Scan for the cell matching the given text and deliver its (X, Y) coordinate at center. 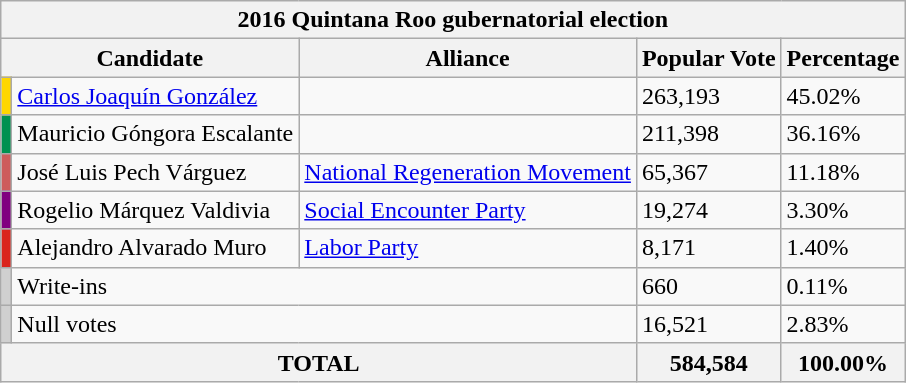
Labor Party (468, 248)
Mauricio Góngora Escalante (156, 134)
Candidate (150, 58)
Null votes (324, 324)
Rogelio Márquez Valdivia (156, 210)
100.00% (843, 362)
Popular Vote (708, 58)
Social Encounter Party (468, 210)
Carlos Joaquín González (156, 96)
1.40% (843, 248)
National Regeneration Movement (468, 172)
584,584 (708, 362)
2016 Quintana Roo gubernatorial election (453, 20)
Alejandro Alvarado Muro (156, 248)
8,171 (708, 248)
José Luis Pech Várguez (156, 172)
211,398 (708, 134)
2.83% (843, 324)
Write-ins (324, 286)
3.30% (843, 210)
263,193 (708, 96)
0.11% (843, 286)
16,521 (708, 324)
660 (708, 286)
45.02% (843, 96)
Percentage (843, 58)
65,367 (708, 172)
11.18% (843, 172)
Alliance (468, 58)
19,274 (708, 210)
36.16% (843, 134)
TOTAL (319, 362)
